Pinpoint the cell where the given text exists, returning its [X, Y] midpoint coordinate. 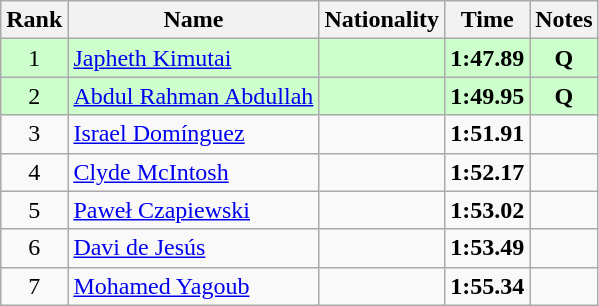
1:53.49 [488, 248]
1:52.17 [488, 172]
1:51.91 [488, 134]
Notes [564, 20]
Japheth Kimutai [194, 58]
Israel Domínguez [194, 134]
Abdul Rahman Abdullah [194, 96]
1:55.34 [488, 286]
1:47.89 [488, 58]
Davi de Jesús [194, 248]
2 [34, 96]
Rank [34, 20]
1 [34, 58]
6 [34, 248]
Nationality [382, 20]
Name [194, 20]
Paweł Czapiewski [194, 210]
Mohamed Yagoub [194, 286]
Time [488, 20]
Clyde McIntosh [194, 172]
1:49.95 [488, 96]
5 [34, 210]
4 [34, 172]
7 [34, 286]
3 [34, 134]
1:53.02 [488, 210]
